Find where the given text appears and provide that cell's center as [X, Y] coordinate. 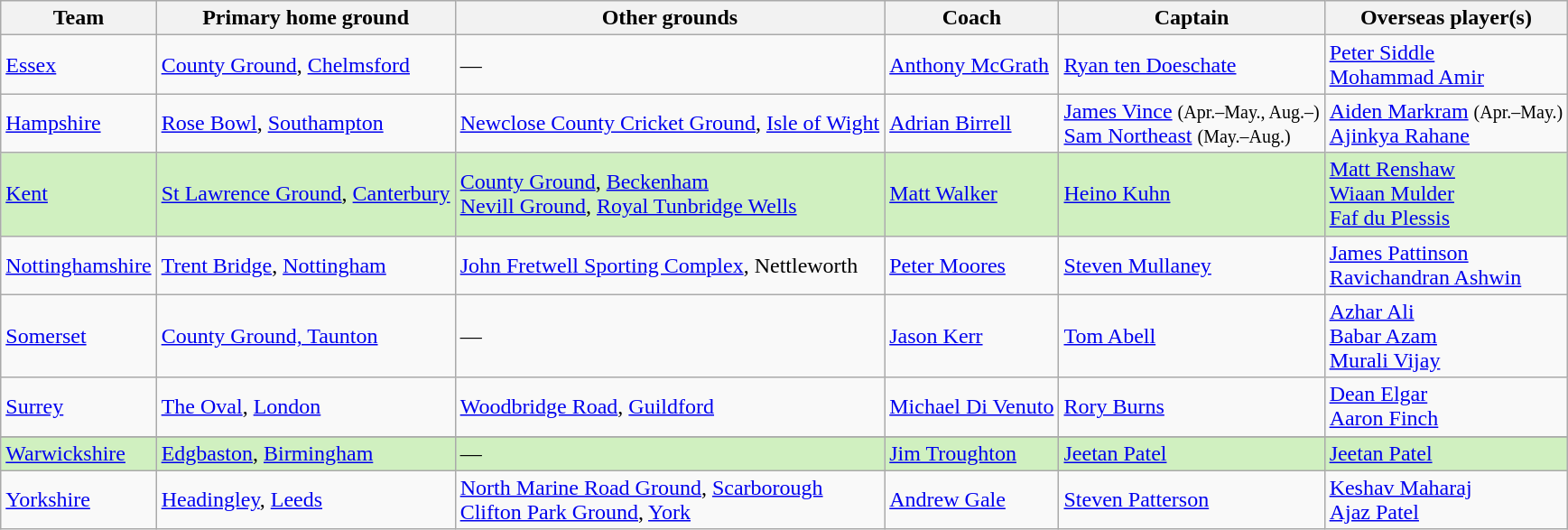
Captain [1192, 18]
Tom Abell [1192, 336]
Essex [79, 65]
Surrey [79, 406]
Keshav Maharaj Ajaz Patel [1446, 500]
Kent [79, 194]
Other grounds [670, 18]
John Fretwell Sporting Complex, Nettleworth [670, 265]
Peter Moores [971, 265]
Trent Bridge, Nottingham [305, 265]
Rose Bowl, Southampton [305, 123]
County Ground, Taunton [305, 336]
Heino Kuhn [1192, 194]
Coach [971, 18]
James Vince (Apr.–May., Aug.–) Sam Northeast (May.–Aug.) [1192, 123]
Jim Troughton [971, 453]
The Oval, London [305, 406]
Michael Di Venuto [971, 406]
St Lawrence Ground, Canterbury [305, 194]
Adrian Birrell [971, 123]
Dean Elgar Aaron Finch [1446, 406]
Overseas player(s) [1446, 18]
Andrew Gale [971, 500]
North Marine Road Ground, Scarborough Clifton Park Ground, York [670, 500]
Ryan ten Doeschate [1192, 65]
Rory Burns [1192, 406]
Anthony McGrath [971, 65]
Team [79, 18]
County Ground, Chelmsford [305, 65]
Yorkshire [79, 500]
Hampshire [79, 123]
Peter Siddle Mohammad Amir [1446, 65]
Newclose County Cricket Ground, Isle of Wight [670, 123]
James Pattinson Ravichandran Ashwin [1446, 265]
Steven Patterson [1192, 500]
Headingley, Leeds [305, 500]
Warwickshire [79, 453]
Azhar Ali Babar Azam Murali Vijay [1446, 336]
County Ground, Beckenham Nevill Ground, Royal Tunbridge Wells [670, 194]
Somerset [79, 336]
Nottinghamshire [79, 265]
Woodbridge Road, Guildford [670, 406]
Primary home ground [305, 18]
Edgbaston, Birmingham [305, 453]
Steven Mullaney [1192, 265]
Jason Kerr [971, 336]
Matt Walker [971, 194]
Matt Renshaw Wiaan Mulder Faf du Plessis [1446, 194]
Aiden Markram (Apr.–May.) Ajinkya Rahane [1446, 123]
